Identify which cell holds the provided text, then report its (x, y) central coordinate. 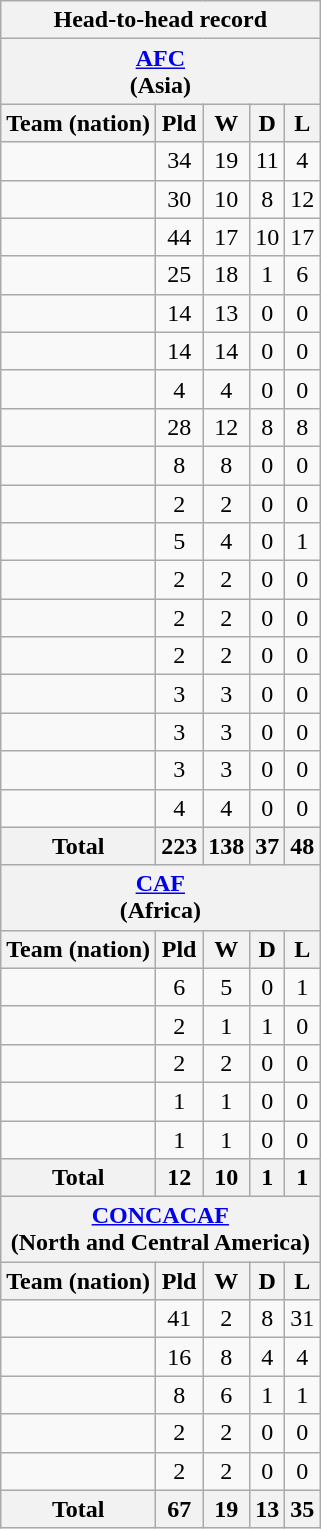
16 (180, 1357)
AFC (Asia) (160, 72)
Head-to-head record (160, 20)
28 (180, 427)
48 (302, 846)
35 (302, 1509)
18 (226, 275)
138 (226, 846)
31 (302, 1319)
44 (180, 237)
41 (180, 1319)
CONCACAF (North and Central America) (160, 1230)
67 (180, 1509)
34 (180, 161)
CAF (Africa) (160, 898)
223 (180, 846)
30 (180, 199)
25 (180, 275)
11 (268, 161)
37 (268, 846)
